Capture the cell that displays the provided text and extract its [X, Y] central coordinate. 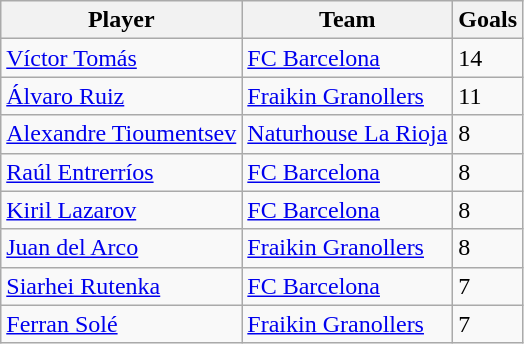
Ferran Solé [122, 324]
Team [348, 20]
11 [488, 96]
Kiril Lazarov [122, 210]
Juan del Arco [122, 248]
Naturhouse La Rioja [348, 134]
14 [488, 58]
Alexandre Tioumentsev [122, 134]
Víctor Tomás [122, 58]
Álvaro Ruiz [122, 96]
Player [122, 20]
Goals [488, 20]
Siarhei Rutenka [122, 286]
Raúl Entrerríos [122, 172]
